Capture the cell that displays the provided text and extract its (x, y) central coordinate. 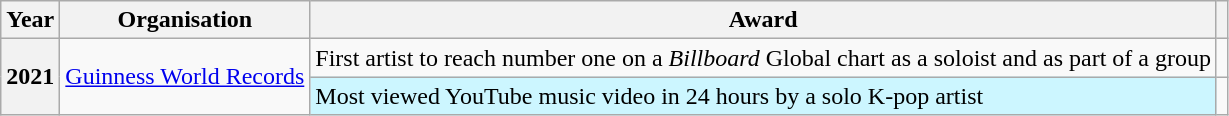
First artist to reach number one on a Billboard Global chart as a soloist and as part of a group (764, 58)
2021 (30, 77)
Year (30, 20)
Most viewed YouTube music video in 24 hours by a solo K-pop artist (764, 96)
Award (764, 20)
Guinness World Records (185, 77)
Organisation (185, 20)
